Output the (x, y) coordinate of the center of the cell containing the given text.  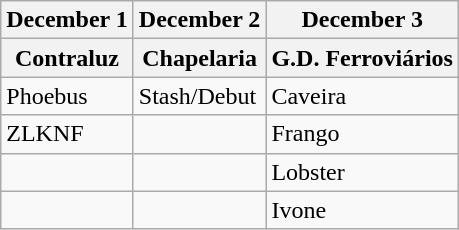
December 1 (68, 20)
December 2 (200, 20)
Ivone (362, 210)
ZLKNF (68, 134)
Lobster (362, 172)
Stash/Debut (200, 96)
Chapelaria (200, 58)
G.D. Ferroviários (362, 58)
Caveira (362, 96)
Contraluz (68, 58)
December 3 (362, 20)
Frango (362, 134)
Phoebus (68, 96)
